Capture the cell that displays the provided text and extract its [X, Y] central coordinate. 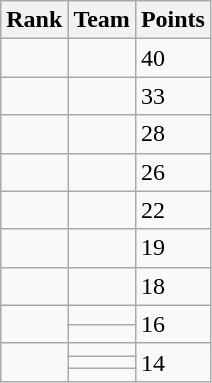
18 [172, 286]
26 [172, 172]
22 [172, 210]
40 [172, 58]
Rank [34, 20]
19 [172, 248]
14 [172, 362]
Team [102, 20]
28 [172, 134]
16 [172, 324]
Points [172, 20]
33 [172, 96]
